Provide the [X, Y] coordinate of the cell's center where the given text is located.  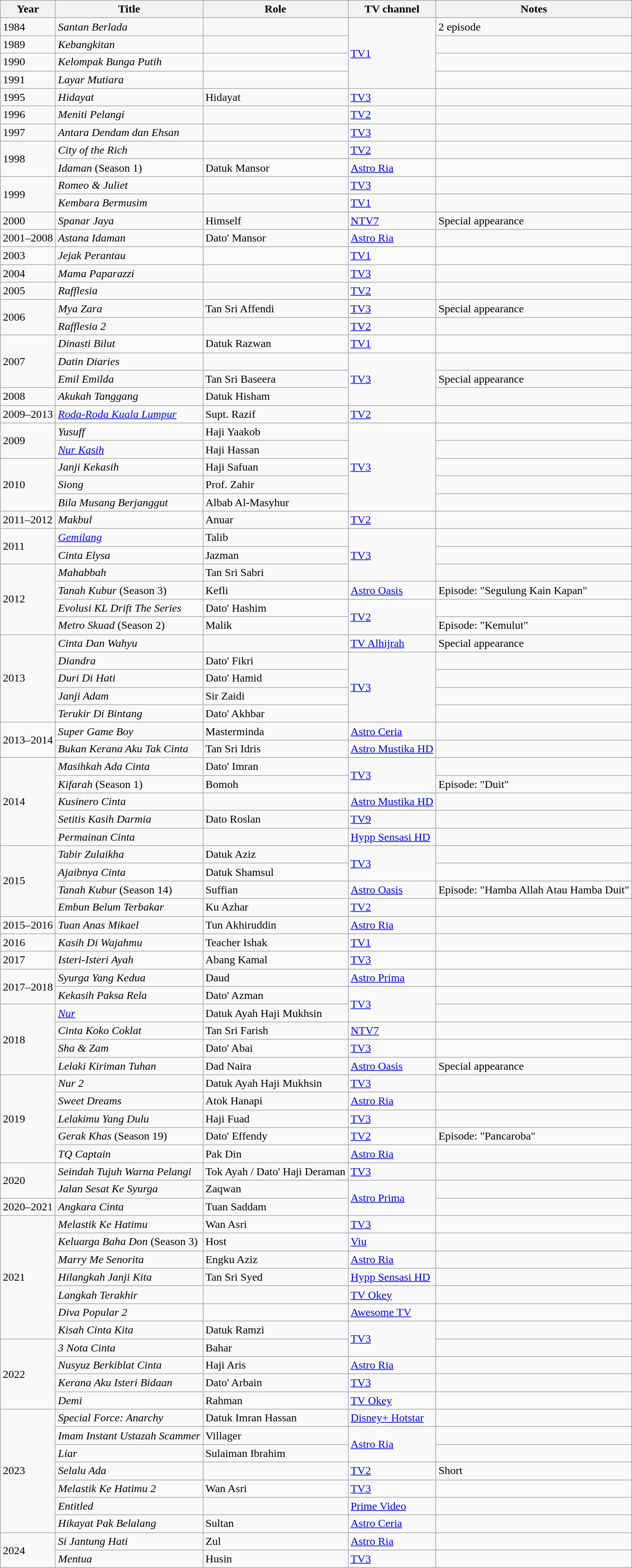
Kebangkitan [129, 44]
Sulaiman Ibrahim [275, 1453]
Tabir Zulaikha [129, 855]
2003 [28, 256]
Kekasih Paksa Rela [129, 995]
Nur 2 [129, 1084]
2007 [28, 361]
Episode: "Duit" [533, 784]
Talib [275, 538]
2014 [28, 801]
Datuk Ramzi [275, 1330]
Bahar [275, 1348]
Dato' Imran [275, 766]
Datin Diaries [129, 361]
1998 [28, 159]
Liar [129, 1453]
Himself [275, 221]
Haji Safuan [275, 467]
Episode: "Pancaroba" [533, 1136]
Layar Mutiara [129, 80]
Marry Me Senorita [129, 1259]
Episode: "Hamba Allah Atau Hamba Duit" [533, 890]
2011–2012 [28, 520]
Angkara Cinta [129, 1207]
Nusyuz Berkiblat Cinta [129, 1365]
Suffian [275, 890]
Entitled [129, 1506]
Lelaki Kiriman Tuhan [129, 1066]
Tan Sri Idris [275, 749]
Kasih Di Wajahmu [129, 942]
Prime Video [392, 1506]
Haji Fuad [275, 1119]
Terukir Di Bintang [129, 713]
Supt. Razif [275, 414]
Dato' Hamid [275, 678]
Ku Azhar [275, 907]
Cinta Koko Coklat [129, 1030]
Langkah Terakhir [129, 1295]
Kisah Cinta Kita [129, 1330]
Datuk Hisham [275, 397]
Special Force: Anarchy [129, 1418]
2020–2021 [28, 1207]
Dato' Arbain [275, 1383]
Yusuff [129, 432]
Selalu Ada [129, 1471]
Dato' Hashim [275, 608]
Kifarah (Season 1) [129, 784]
Metro Skuad (Season 2) [129, 626]
Haji Hassan [275, 449]
2017 [28, 960]
2005 [28, 291]
2019 [28, 1119]
Keluarga Baha Don (Season 3) [129, 1242]
2013–2014 [28, 740]
Jejak Perantau [129, 256]
Disney+ Hotstar [392, 1418]
Tok Ayah / Dato' Haji Deraman [275, 1171]
Akukah Tanggang [129, 397]
Lelakimu Yang Dulu [129, 1119]
Jazman [275, 555]
1996 [28, 115]
Kefli [275, 590]
Syurga Yang Kedua [129, 978]
Dato' Azman [275, 995]
Haji Aris [275, 1365]
Imam Instant Ustazah Scammer [129, 1436]
2022 [28, 1374]
Viu [392, 1242]
2000 [28, 221]
Husin [275, 1559]
2016 [28, 942]
Tanah Kubur (Season 3) [129, 590]
Episode: "Kemulut" [533, 626]
Emil Emilda [129, 379]
Datuk Razwan [275, 344]
Mahabbah [129, 573]
Episode: "Segulung Kain Kapan" [533, 590]
Zul [275, 1541]
Si Jantung Hati [129, 1541]
Short [533, 1471]
Malik [275, 626]
Diva Popular 2 [129, 1312]
Bukan Kerana Aku Tak Cinta [129, 749]
Dato' Effendy [275, 1136]
Jalan Sesat Ke Syurga [129, 1189]
Year [28, 9]
Datuk Shamsul [275, 872]
Zaqwan [275, 1189]
Tan Sri Sabri [275, 573]
Idaman (Season 1) [129, 167]
Anuar [275, 520]
Teacher Ishak [275, 942]
Astana Idaman [129, 238]
Mentua [129, 1559]
1989 [28, 44]
2013 [28, 678]
Masterminda [275, 731]
2009 [28, 440]
Daud [275, 978]
Kembara Bermusim [129, 203]
Sha & Zam [129, 1048]
Role [275, 9]
Tuan Saddam [275, 1207]
Hikayat Pak Belalang [129, 1524]
2 episode [533, 27]
Tan Sri Syed [275, 1277]
Dinasti Bilut [129, 344]
Gemilang [129, 538]
Notes [533, 9]
Diandra [129, 661]
Tan Sri Baseera [275, 379]
Cinta Elysa [129, 555]
2010 [28, 484]
Datuk Imran Hassan [275, 1418]
Evolusi KL Drift The Series [129, 608]
Host [275, 1242]
Spanar Jaya [129, 221]
Santan Berlada [129, 27]
2024 [28, 1550]
1991 [28, 80]
2018 [28, 1039]
Nur Kasih [129, 449]
Kerana Aku Isteri Bidaan [129, 1383]
Villager [275, 1436]
Embun Belum Terbakar [129, 907]
Title [129, 9]
Demi [129, 1401]
Kelompak Bunga Putih [129, 62]
Bomoh [275, 784]
2021 [28, 1277]
3 Nota Cinta [129, 1348]
Ajaibnya Cinta [129, 872]
Nur [129, 1013]
2004 [28, 273]
1995 [28, 97]
Cinta Dan Wahyu [129, 643]
Siong [129, 484]
Sultan [275, 1524]
Dato' Akhbar [275, 713]
Makbul [129, 520]
2020 [28, 1180]
Dad Naira [275, 1066]
Seindah Tujuh Warna Pelangi [129, 1171]
2011 [28, 546]
1999 [28, 194]
Dato' Fikri [275, 661]
2006 [28, 317]
2015–2016 [28, 925]
Awesome TV [392, 1312]
Romeo & Juliet [129, 185]
Tan Sri Farish [275, 1030]
Mya Zara [129, 309]
2008 [28, 397]
Rahman [275, 1401]
2023 [28, 1471]
Dato Roslan [275, 819]
TV9 [392, 819]
Atok Hanapi [275, 1101]
Meniti Pelangi [129, 115]
1997 [28, 132]
Melastik Ke Hatimu [129, 1224]
Gerak Khas (Season 19) [129, 1136]
2015 [28, 881]
Setitis Kasih Darmia [129, 819]
Prof. Zahir [275, 484]
2009–2013 [28, 414]
2017–2018 [28, 986]
Dato' Mansor [275, 238]
Tan Sri Affendi [275, 309]
Sir Zaidi [275, 696]
Haji Yaakob [275, 432]
Janji Kekasih [129, 467]
TV channel [392, 9]
TV Alhijrah [392, 643]
Super Game Boy [129, 731]
Antara Dendam dan Ehsan [129, 132]
TQ Captain [129, 1154]
Tanah Kubur (Season 14) [129, 890]
Sweet Dreams [129, 1101]
Duri Di Hati [129, 678]
Datuk Aziz [275, 855]
Bila Musang Berjanggut [129, 502]
Janji Adam [129, 696]
Abang Kamal [275, 960]
Permainan Cinta [129, 837]
Engku Aziz [275, 1259]
Pak Din [275, 1154]
Tun Akhiruddin [275, 925]
Rafflesia [129, 291]
Rafflesia 2 [129, 326]
Datuk Mansor [275, 167]
City of the Rich [129, 150]
2001–2008 [28, 238]
2012 [28, 599]
Masihkah Ada Cinta [129, 766]
Tuan Anas Mikael [129, 925]
Mama Paparazzi [129, 273]
Dato' Abai [275, 1048]
1984 [28, 27]
Hilangkah Janji Kita [129, 1277]
1990 [28, 62]
Roda-Roda Kuala Lumpur [129, 414]
Melastik Ke Hatimu 2 [129, 1488]
Isteri-Isteri Ayah [129, 960]
Kusinero Cinta [129, 802]
Albab Al-Masyhur [275, 502]
